Capture the cell that displays the provided text and extract its (x, y) central coordinate. 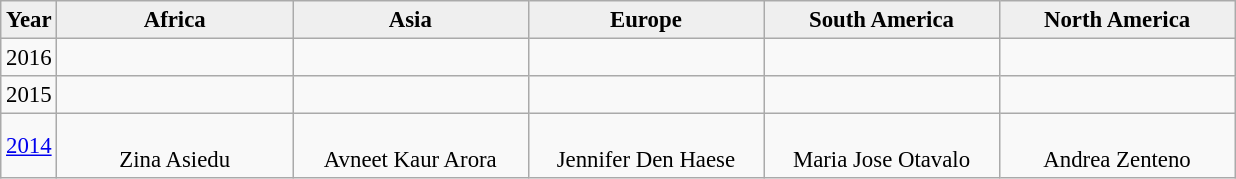
2015 (29, 95)
Andrea Zenteno (1117, 146)
South America (882, 20)
Year (29, 20)
2016 (29, 58)
Africa (175, 20)
Avneet Kaur Arora (410, 146)
Jennifer Den Haese (646, 146)
Zina Asiedu (175, 146)
Asia (410, 20)
2014 (29, 146)
Europe (646, 20)
North America (1117, 20)
Maria Jose Otavalo (882, 146)
